Determine the (x, y) coordinate at the center of the cell enclosing the given text.  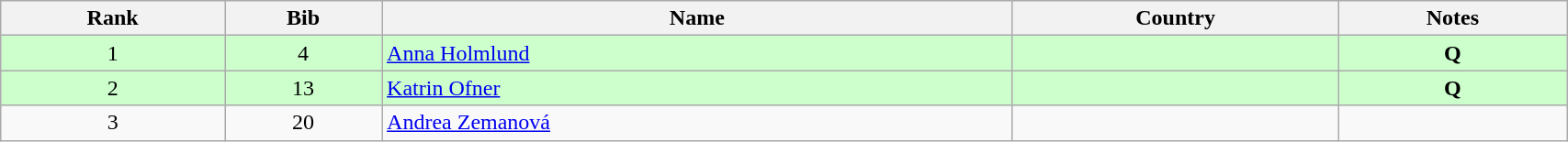
Anna Holmlund (698, 53)
Rank (113, 18)
Name (698, 18)
3 (113, 123)
Country (1176, 18)
13 (303, 88)
Bib (303, 18)
20 (303, 123)
Katrin Ofner (698, 88)
4 (303, 53)
2 (113, 88)
Notes (1452, 18)
1 (113, 53)
Andrea Zemanová (698, 123)
